Pinpoint the cell where the given text exists, returning its [X, Y] midpoint coordinate. 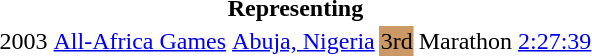
Abuja, Nigeria [304, 41]
3rd [396, 41]
Marathon [465, 41]
All-Africa Games [140, 41]
